Pinpoint the cell where the given text exists, returning its (X, Y) midpoint coordinate. 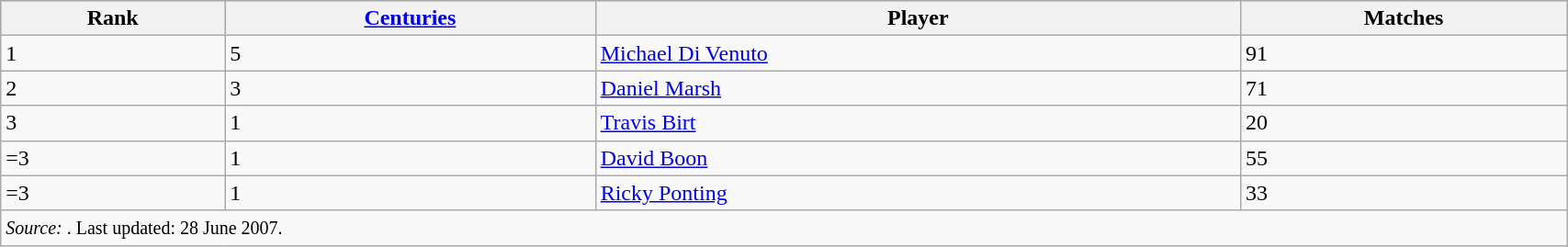
Centuries (411, 18)
55 (1404, 158)
2 (113, 88)
Daniel Marsh (918, 88)
20 (1404, 123)
Travis Birt (918, 123)
91 (1404, 53)
5 (411, 53)
Matches (1404, 18)
Ricky Ponting (918, 193)
Source: . Last updated: 28 June 2007. (784, 228)
Player (918, 18)
David Boon (918, 158)
33 (1404, 193)
Michael Di Venuto (918, 53)
71 (1404, 88)
Rank (113, 18)
